Return (x, y) of the center of cell containing provided text 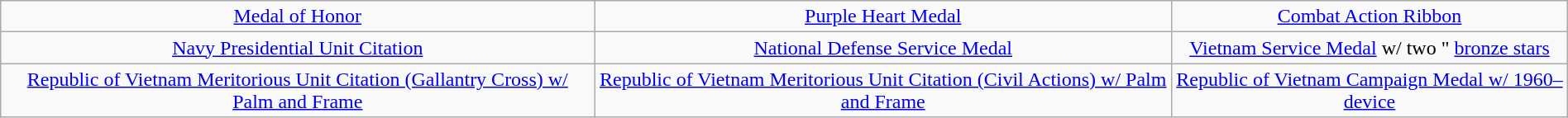
Republic of Vietnam Meritorious Unit Citation (Civil Actions) w/ Palm and Frame (883, 91)
Republic of Vietnam Campaign Medal w/ 1960– device (1370, 91)
National Defense Service Medal (883, 48)
Purple Heart Medal (883, 17)
Vietnam Service Medal w/ two " bronze stars (1370, 48)
Republic of Vietnam Meritorious Unit Citation (Gallantry Cross) w/ Palm and Frame (298, 91)
Medal of Honor (298, 17)
Combat Action Ribbon (1370, 17)
Navy Presidential Unit Citation (298, 48)
